Return the (x, y) coordinate for the center point of the cell that contains the specified text.  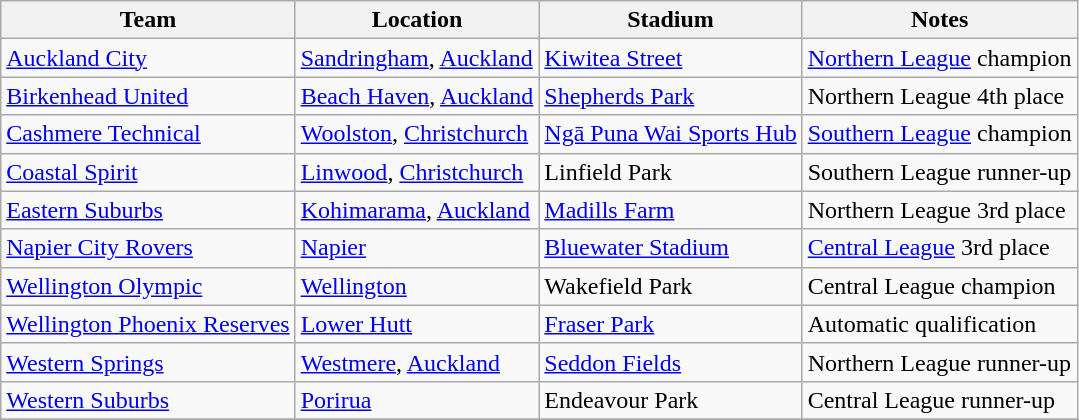
Lower Hutt (417, 324)
Wellington Phoenix Reserves (148, 324)
Northern League 4th place (940, 96)
Linwood, Christchurch (417, 172)
Eastern Suburbs (148, 210)
Wellington (417, 286)
Wakefield Park (670, 286)
Southern League runner-up (940, 172)
Automatic qualification (940, 324)
Linfield Park (670, 172)
Wellington Olympic (148, 286)
Northern League 3rd place (940, 210)
Western Suburbs (148, 400)
Woolston, Christchurch (417, 134)
Endeavour Park (670, 400)
Northern League runner-up (940, 362)
Beach Haven, Auckland (417, 96)
Central League champion (940, 286)
Shepherds Park (670, 96)
Porirua (417, 400)
Ngā Puna Wai Sports Hub (670, 134)
Location (417, 20)
Stadium (670, 20)
Fraser Park (670, 324)
Birkenhead United (148, 96)
Team (148, 20)
Seddon Fields (670, 362)
Napier City Rovers (148, 248)
Westmere, Auckland (417, 362)
Southern League champion (940, 134)
Western Springs (148, 362)
Sandringham, Auckland (417, 58)
Kohimarama, Auckland (417, 210)
Notes (940, 20)
Coastal Spirit (148, 172)
Central League runner-up (940, 400)
Northern League champion (940, 58)
Auckland City (148, 58)
Central League 3rd place (940, 248)
Madills Farm (670, 210)
Kiwitea Street (670, 58)
Bluewater Stadium (670, 248)
Napier (417, 248)
Cashmere Technical (148, 134)
